Determine the (x, y) coordinate at the center of the cell enclosing the given text.  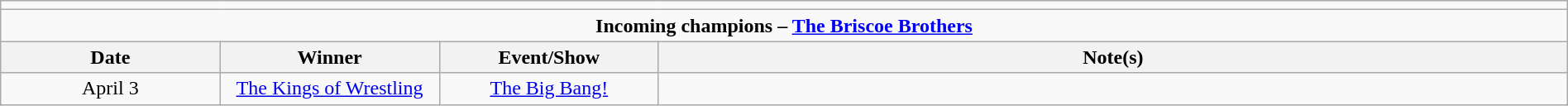
Winner (329, 57)
The Kings of Wrestling (329, 89)
Date (111, 57)
Event/Show (549, 57)
Note(s) (1113, 57)
The Big Bang! (549, 89)
Incoming champions – The Briscoe Brothers (784, 26)
April 3 (111, 89)
